Scan for the cell matching the given text and deliver its [X, Y] coordinate at center. 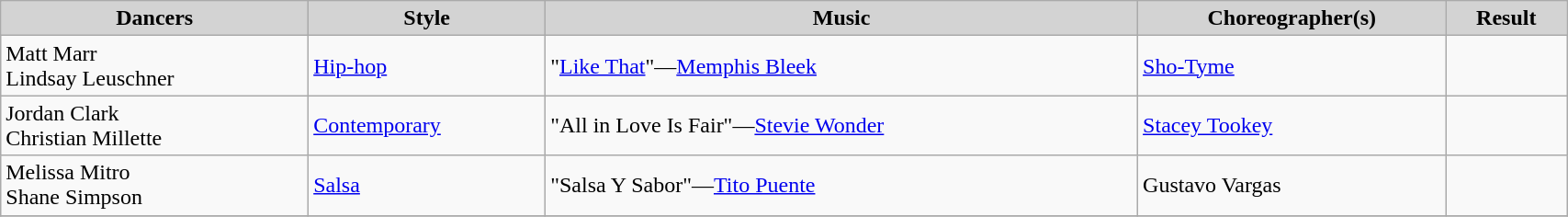
Dancers [154, 18]
Music [841, 18]
Result [1506, 18]
Salsa [427, 186]
Choreographer(s) [1292, 18]
Hip-hop [427, 66]
"Salsa Y Sabor"—Tito Puente [841, 186]
"All in Love Is Fair"—Stevie Wonder [841, 125]
Style [427, 18]
Melissa MitroShane Simpson [154, 186]
Contemporary [427, 125]
Stacey Tookey [1292, 125]
Jordan ClarkChristian Millette [154, 125]
Sho-Tyme [1292, 66]
Gustavo Vargas [1292, 186]
"Like That"—Memphis Bleek [841, 66]
Matt MarrLindsay Leuschner [154, 66]
